From the cell containing the given text, extract its center point as (X, Y) coordinate. 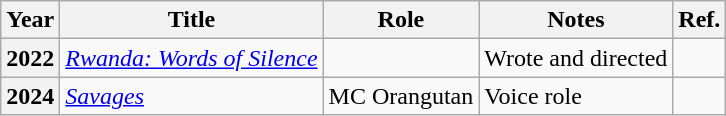
Wrote and directed (576, 58)
Rwanda: Words of Silence (192, 58)
Voice role (576, 96)
2022 (30, 58)
MC Orangutan (401, 96)
Year (30, 20)
Title (192, 20)
Notes (576, 20)
Savages (192, 96)
Ref. (700, 20)
2024 (30, 96)
Role (401, 20)
